From the cell containing the given text, extract its center point as [x, y] coordinate. 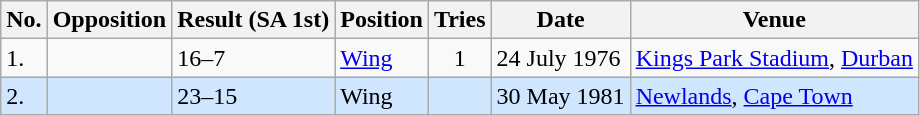
2. [24, 96]
Date [560, 20]
Newlands, Cape Town [774, 96]
1 [460, 58]
Result (SA 1st) [254, 20]
No. [24, 20]
Venue [774, 20]
Kings Park Stadium, Durban [774, 58]
Tries [460, 20]
23–15 [254, 96]
30 May 1981 [560, 96]
Opposition [109, 20]
24 July 1976 [560, 58]
Position [382, 20]
16–7 [254, 58]
1. [24, 58]
